Scan for the cell matching the given text and deliver its [X, Y] coordinate at center. 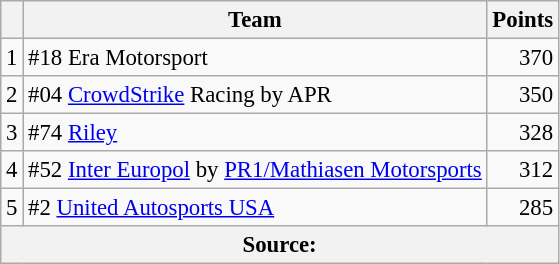
285 [522, 208]
312 [522, 170]
350 [522, 95]
Team [255, 20]
370 [522, 58]
#04 CrowdStrike Racing by APR [255, 95]
#2 United Autosports USA [255, 208]
#18 Era Motorsport [255, 58]
5 [12, 208]
1 [12, 58]
3 [12, 133]
4 [12, 170]
2 [12, 95]
Points [522, 20]
Source: [280, 245]
328 [522, 133]
#74 Riley [255, 133]
#52 Inter Europol by PR1/Mathiasen Motorsports [255, 170]
